For the text-containing cell, return its midpoint in [X, Y] coordinate format. 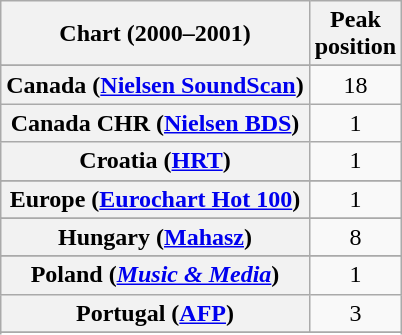
Europe (Eurochart Hot 100) [155, 199]
Canada CHR (Nielsen BDS) [155, 123]
Poland (Music & Media) [155, 275]
Croatia (HRT) [155, 161]
3 [355, 313]
18 [355, 85]
Chart (2000–2001) [155, 34]
Peakposition [355, 34]
Canada (Nielsen SoundScan) [155, 85]
Portugal (AFP) [155, 313]
8 [355, 237]
Hungary (Mahasz) [155, 237]
